Return (x, y) of the center of cell containing provided text 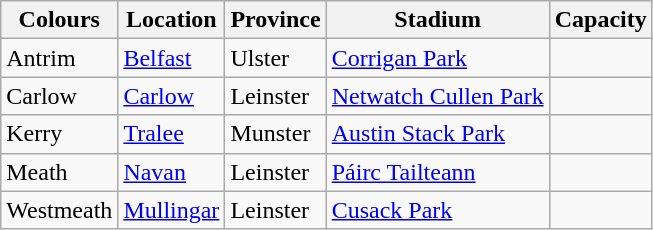
Munster (276, 134)
Páirc Tailteann (438, 172)
Stadium (438, 20)
Ulster (276, 58)
Navan (172, 172)
Austin Stack Park (438, 134)
Cusack Park (438, 210)
Location (172, 20)
Meath (60, 172)
Westmeath (60, 210)
Kerry (60, 134)
Colours (60, 20)
Netwatch Cullen Park (438, 96)
Belfast (172, 58)
Corrigan Park (438, 58)
Capacity (600, 20)
Province (276, 20)
Antrim (60, 58)
Tralee (172, 134)
Mullingar (172, 210)
